Search for the cell housing the specified text and yield its [x, y] center coordinate. 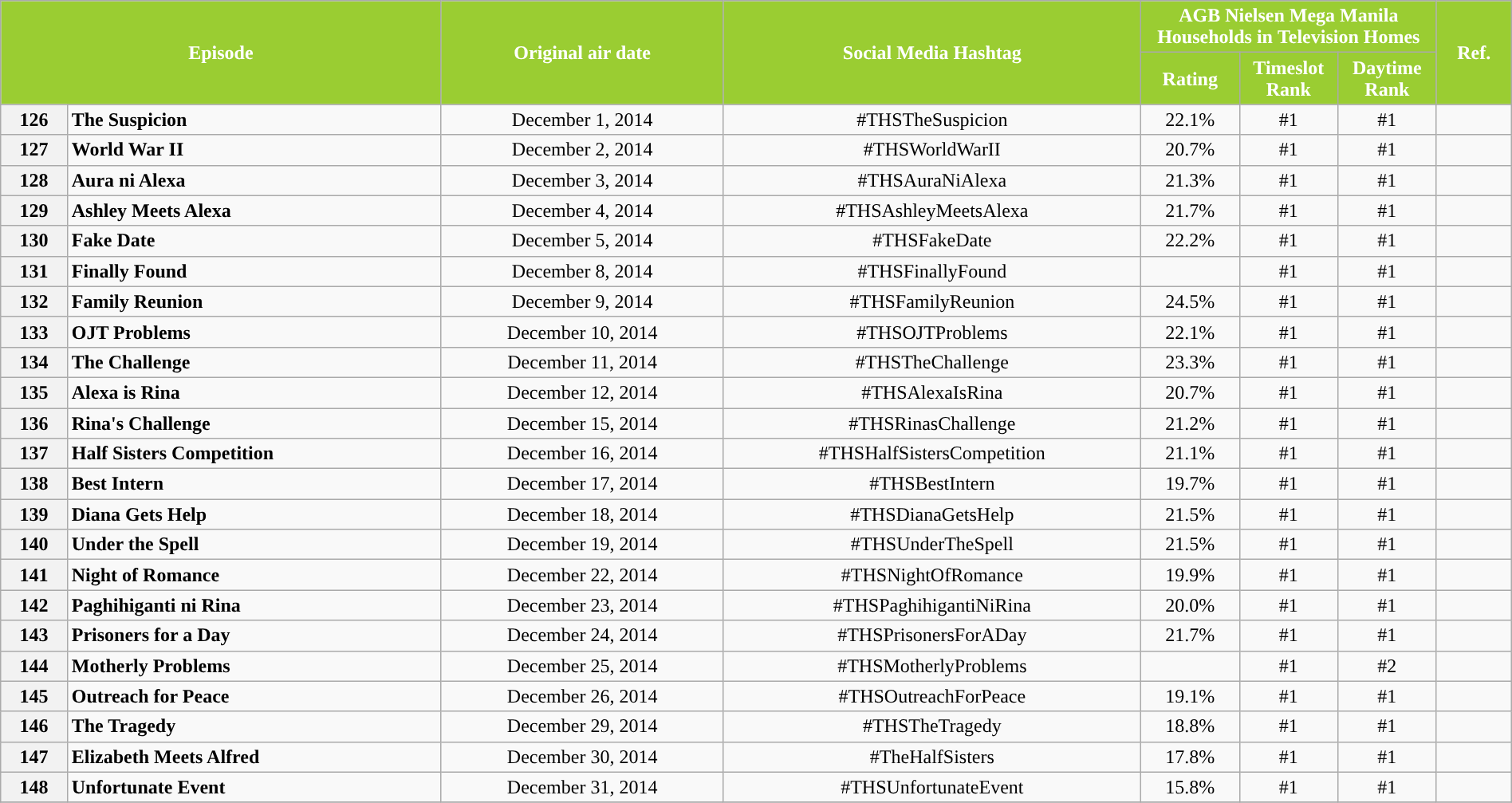
Aura ni Alexa [254, 180]
127 [33, 150]
Elizabeth Meets Alfred [254, 757]
18.8% [1190, 726]
#TheHalfSisters [931, 757]
Outreach for Peace [254, 696]
Night of Romance [254, 575]
Original air date [582, 53]
#THSFinallyFound [931, 271]
133 [33, 332]
December 30, 2014 [582, 757]
146 [33, 726]
#2 [1388, 666]
Family Reunion [254, 301]
Rating [1190, 78]
148 [33, 787]
December 17, 2014 [582, 484]
December 19, 2014 [582, 545]
Timeslot Rank [1289, 78]
129 [33, 211]
24.5% [1190, 301]
Half Sisters Competition [254, 454]
147 [33, 757]
20.0% [1190, 605]
Motherly Problems [254, 666]
December 4, 2014 [582, 211]
December 1, 2014 [582, 120]
145 [33, 696]
December 5, 2014 [582, 241]
Daytime Rank [1388, 78]
#THSPaghihigantiNiRina [931, 605]
#THSRinasChallenge [931, 423]
#THSFamilyReunion [931, 301]
132 [33, 301]
Unfortunate Event [254, 787]
#THSFakeDate [931, 241]
126 [33, 120]
December 10, 2014 [582, 332]
#THSPrisonersForADay [931, 636]
World War II [254, 150]
137 [33, 454]
December 15, 2014 [582, 423]
135 [33, 392]
#THSAuraNiAlexa [931, 180]
#THSTheChallenge [931, 362]
December 12, 2014 [582, 392]
21.1% [1190, 454]
131 [33, 271]
December 18, 2014 [582, 514]
#THSTheSuspicion [931, 120]
#THSOutreachForPeace [931, 696]
Paghihiganti ni Rina [254, 605]
#THSWorldWarII [931, 150]
22.2% [1190, 241]
#THSUnderTheSpell [931, 545]
134 [33, 362]
December 9, 2014 [582, 301]
#THSTheTragedy [931, 726]
#THSMotherlyProblems [931, 666]
21.3% [1190, 180]
19.1% [1190, 696]
21.2% [1190, 423]
The Tragedy [254, 726]
December 24, 2014 [582, 636]
December 8, 2014 [582, 271]
Fake Date [254, 241]
142 [33, 605]
Social Media Hashtag [931, 53]
Prisoners for a Day [254, 636]
December 22, 2014 [582, 575]
Rina's Challenge [254, 423]
December 11, 2014 [582, 362]
December 3, 2014 [582, 180]
The Challenge [254, 362]
23.3% [1190, 362]
#THSDianaGetsHelp [931, 514]
Episode [221, 53]
AGB Nielsen Mega Manila Households in Television Homes [1289, 27]
140 [33, 545]
136 [33, 423]
Ref. [1474, 53]
130 [33, 241]
128 [33, 180]
December 25, 2014 [582, 666]
19.9% [1190, 575]
December 23, 2014 [582, 605]
#THSAlexaIsRina [931, 392]
Alexa is Rina [254, 392]
Ashley Meets Alexa [254, 211]
15.8% [1190, 787]
December 26, 2014 [582, 696]
#THSOJTProblems [931, 332]
December 2, 2014 [582, 150]
#THSNightOfRomance [931, 575]
19.7% [1190, 484]
143 [33, 636]
144 [33, 666]
Finally Found [254, 271]
141 [33, 575]
139 [33, 514]
Under the Spell [254, 545]
December 31, 2014 [582, 787]
Best Intern [254, 484]
Diana Gets Help [254, 514]
#THSBestIntern [931, 484]
#THSAshleyMeetsAlexa [931, 211]
December 29, 2014 [582, 726]
138 [33, 484]
The Suspicion [254, 120]
OJT Problems [254, 332]
#THSUnfortunateEvent [931, 787]
December 16, 2014 [582, 454]
17.8% [1190, 757]
#THSHalfSistersCompetition [931, 454]
